Return the [X, Y] coordinate for the center point of the cell that contains the specified text.  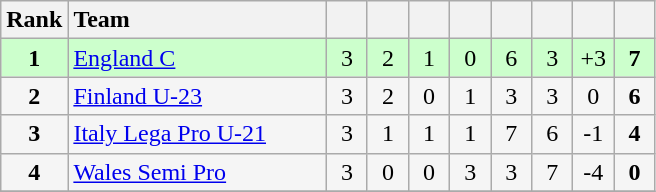
Team [198, 20]
+3 [594, 58]
Rank [34, 20]
England C [198, 58]
Wales Semi Pro [198, 172]
Italy Lega Pro U-21 [198, 134]
-4 [594, 172]
-1 [594, 134]
Finland U-23 [198, 96]
